Return [x, y] of the center of cell containing provided text 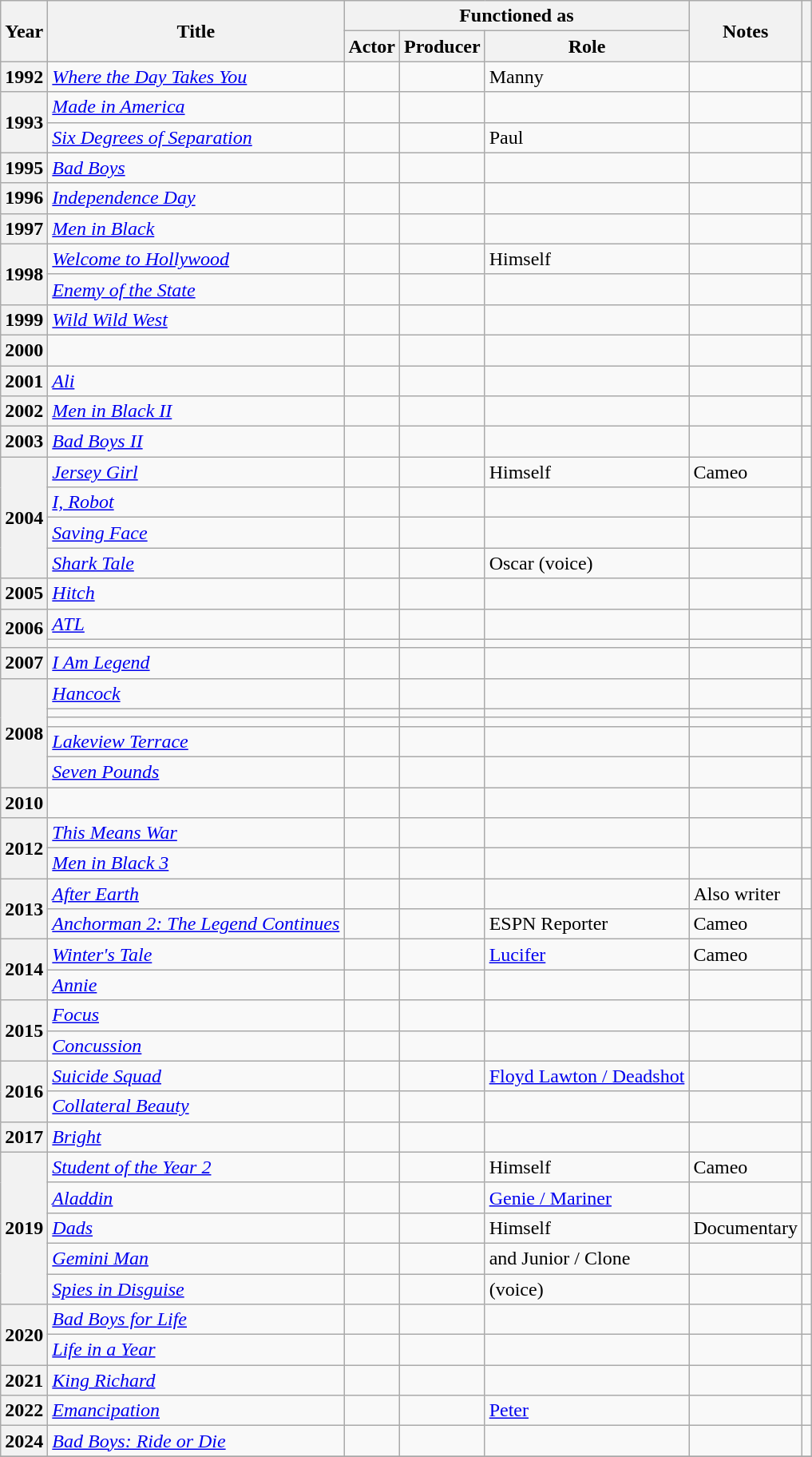
After Earth [196, 894]
Lucifer [587, 955]
Spies in Disguise [196, 1288]
Bright [196, 1137]
Independence Day [196, 198]
Hitch [196, 594]
Bad Boys for Life [196, 1320]
2005 [24, 594]
2001 [24, 381]
Where the Day Takes You [196, 77]
Enemy of the State [196, 289]
2014 [24, 970]
2000 [24, 350]
Also writer [746, 894]
1992 [24, 77]
2019 [24, 1228]
2013 [24, 909]
2007 [24, 663]
Peter [587, 1411]
Winter's Tale [196, 955]
Annie [196, 985]
Men in Black II [196, 411]
Manny [587, 77]
Title [196, 31]
Made in America [196, 107]
Jersey Girl [196, 472]
Lakeview Terrace [196, 741]
Floyd Lawton / Deadshot [587, 1076]
2015 [24, 1030]
Suicide Squad [196, 1076]
1997 [24, 228]
1998 [24, 274]
Student of the Year 2 [196, 1167]
I, Robot [196, 502]
Actor [372, 46]
Bad Boys II [196, 442]
1996 [24, 198]
Collateral Beauty [196, 1106]
and Junior / Clone [587, 1258]
Six Degrees of Separation [196, 137]
Documentary [746, 1228]
Aladdin [196, 1197]
2002 [24, 411]
Saving Face [196, 533]
Bad Boys: Ride or Die [196, 1441]
2016 [24, 1091]
2008 [24, 732]
King Richard [196, 1380]
Oscar (voice) [587, 563]
Emancipation [196, 1411]
1999 [24, 320]
Seven Pounds [196, 772]
Shark Tale [196, 563]
Dads [196, 1228]
Ali [196, 381]
2003 [24, 442]
2017 [24, 1137]
I Am Legend [196, 663]
Concussion [196, 1046]
2024 [24, 1441]
Notes [746, 31]
Focus [196, 1015]
2021 [24, 1380]
Hancock [196, 693]
Producer [442, 46]
Men in Black 3 [196, 863]
ATL [196, 624]
2012 [24, 848]
1995 [24, 168]
Genie / Mariner [587, 1197]
Men in Black [196, 228]
Bad Boys [196, 168]
2010 [24, 803]
2022 [24, 1411]
Gemini Man [196, 1258]
Welcome to Hollywood [196, 259]
Paul [587, 137]
2006 [24, 628]
This Means War [196, 833]
1993 [24, 122]
Functioned as [517, 16]
Year [24, 31]
Role [587, 46]
2004 [24, 518]
Wild Wild West [196, 320]
ESPN Reporter [587, 924]
2020 [24, 1335]
Anchorman 2: The Legend Continues [196, 924]
Life in a Year [196, 1350]
(voice) [587, 1288]
